Capture the cell that displays the provided text and extract its (x, y) central coordinate. 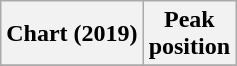
Chart (2019) (72, 34)
Peakposition (189, 34)
